For the text-containing cell, return its midpoint in [x, y] coordinate format. 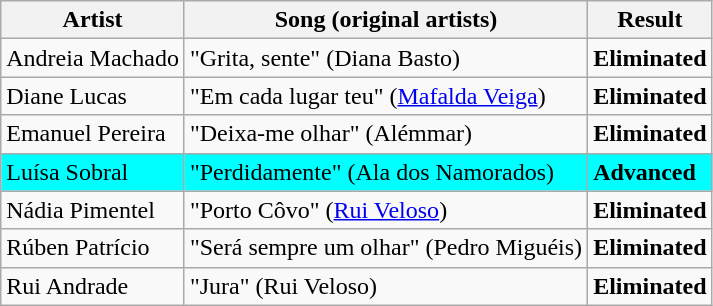
"Grita, sente" (Diana Basto) [386, 58]
"Jura" (Rui Veloso) [386, 286]
Result [650, 20]
Advanced [650, 172]
Artist [93, 20]
"Perdidamente" (Ala dos Namorados) [386, 172]
Song (original artists) [386, 20]
Andreia Machado [93, 58]
Nádia Pimentel [93, 210]
Rui Andrade [93, 286]
"Em cada lugar teu" (Mafalda Veiga) [386, 96]
Luísa Sobral [93, 172]
Rúben Patrício [93, 248]
Emanuel Pereira [93, 134]
"Será sempre um olhar" (Pedro Miguéis) [386, 248]
Diane Lucas [93, 96]
"Deixa-me olhar" (Alémmar) [386, 134]
"Porto Côvo" (Rui Veloso) [386, 210]
